Return [x, y] of the center of cell containing provided text 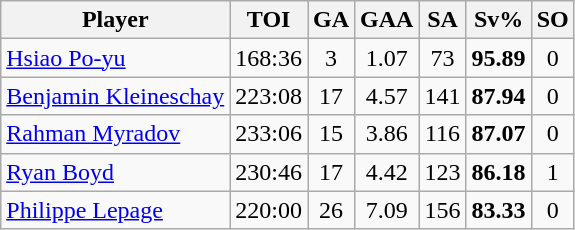
220:00 [269, 210]
Rahman Myradov [116, 134]
Philippe Lepage [116, 210]
95.89 [498, 58]
116 [442, 134]
230:46 [269, 172]
1.07 [387, 58]
Ryan Boyd [116, 172]
1 [552, 172]
SA [442, 20]
3.86 [387, 134]
141 [442, 96]
Benjamin Kleineschay [116, 96]
4.42 [387, 172]
7.09 [387, 210]
123 [442, 172]
15 [332, 134]
223:08 [269, 96]
GA [332, 20]
Player [116, 20]
GAA [387, 20]
TOI [269, 20]
83.33 [498, 210]
3 [332, 58]
86.18 [498, 172]
87.94 [498, 96]
4.57 [387, 96]
87.07 [498, 134]
73 [442, 58]
Sv% [498, 20]
SO [552, 20]
233:06 [269, 134]
168:36 [269, 58]
Hsiao Po-yu [116, 58]
26 [332, 210]
156 [442, 210]
